Return the [X, Y] coordinate for the center point of the cell that contains the specified text.  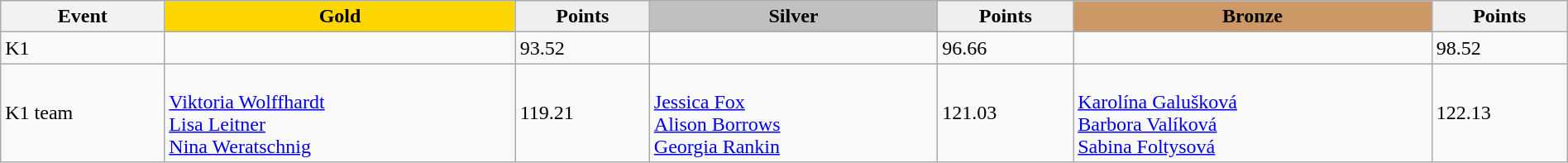
96.66 [1006, 48]
Gold [340, 17]
Silver [793, 17]
122.13 [1499, 113]
Karolína GaluškováBarbora ValíkováSabina Foltysová [1252, 113]
93.52 [582, 48]
Jessica FoxAlison BorrowsGeorgia Rankin [793, 113]
121.03 [1006, 113]
Event [83, 17]
K1 [83, 48]
98.52 [1499, 48]
119.21 [582, 113]
K1 team [83, 113]
Bronze [1252, 17]
Viktoria WolffhardtLisa LeitnerNina Weratschnig [340, 113]
